Return the (X, Y) coordinate for the center point of the cell that contains the specified text.  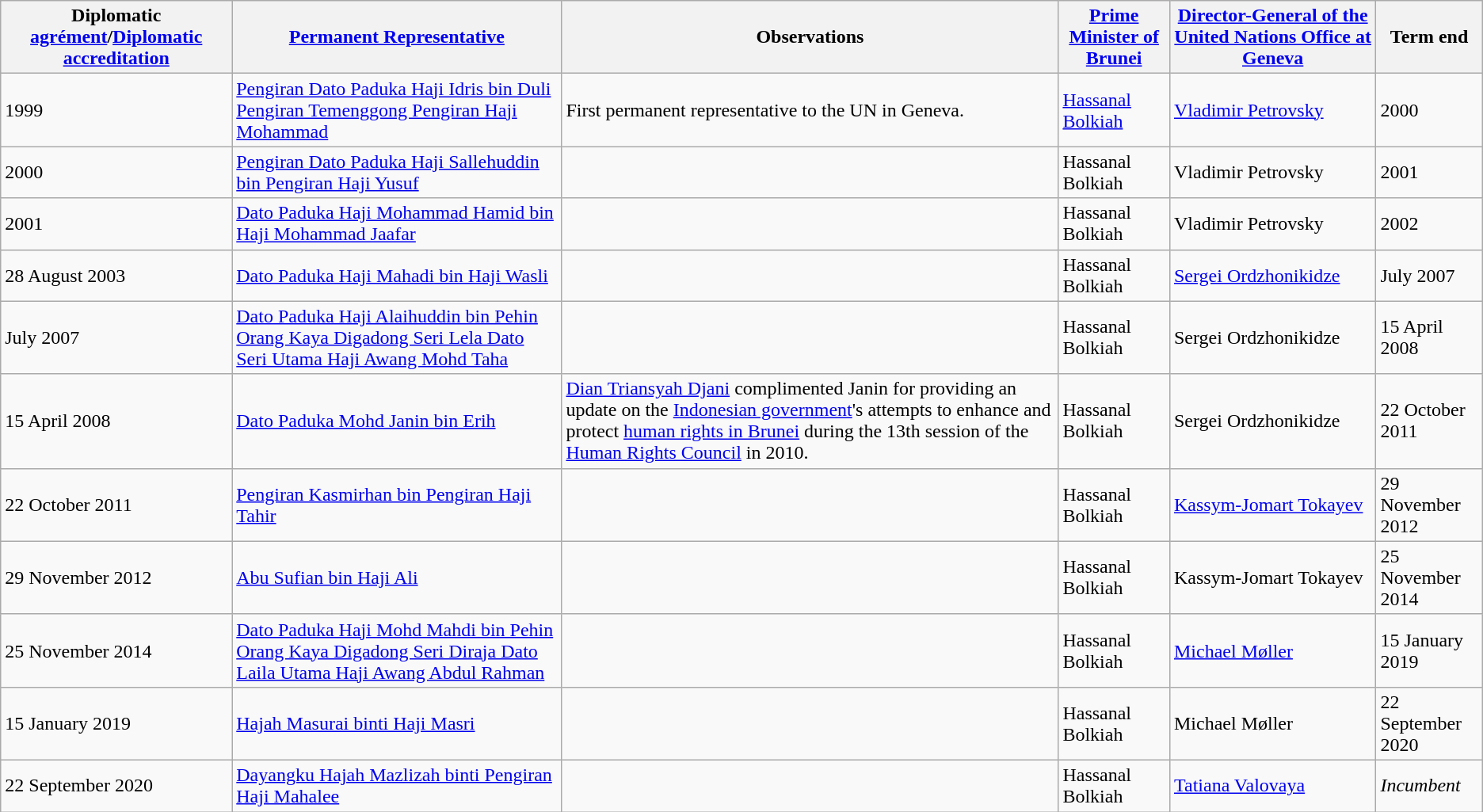
2002 (1429, 223)
Dato Paduka Haji Mahadi bin Haji Wasli (397, 276)
Tatiana Valovaya (1272, 786)
Term end (1429, 37)
Hajah Masurai binti Haji Masri (397, 723)
Pengiran Dato Paduka Haji Sallehuddin bin Pengiran Haji Yusuf (397, 173)
Director-General of the United Nations Office at Geneva (1272, 37)
Pengiran Dato Paduka Haji Idris bin Duli Pengiran Temenggong Pengiran Haji Mohammad (397, 110)
Dato Paduka Haji Alaihuddin bin Pehin Orang Kaya Digadong Seri Lela Dato Seri Utama Haji Awang Mohd Taha (397, 337)
Pengiran Kasmirhan bin Pengiran Haji Tahir (397, 505)
Dato Paduka Mohd Janin bin Erih (397, 421)
First permanent representative to the UN in Geneva. (810, 110)
Dato Paduka Haji Mohd Mahdi bin Pehin Orang Kaya Digadong Seri Diraja Dato Laila Utama Haji Awang Abdul Rahman (397, 650)
Diplomatic agrément/Diplomatic accreditation (116, 37)
Dato Paduka Haji Mohammad Hamid bin Haji Mohammad Jaafar (397, 223)
28 August 2003 (116, 276)
1999 (116, 110)
Observations (810, 37)
Prime Minister of Brunei (1114, 37)
Permanent Representative (397, 37)
Dayangku Hajah Mazlizah binti Pengiran Haji Mahalee (397, 786)
Incumbent (1429, 786)
Abu Sufian bin Haji Ali (397, 578)
